Determine the [X, Y] coordinate at the center of the cell enclosing the given text.  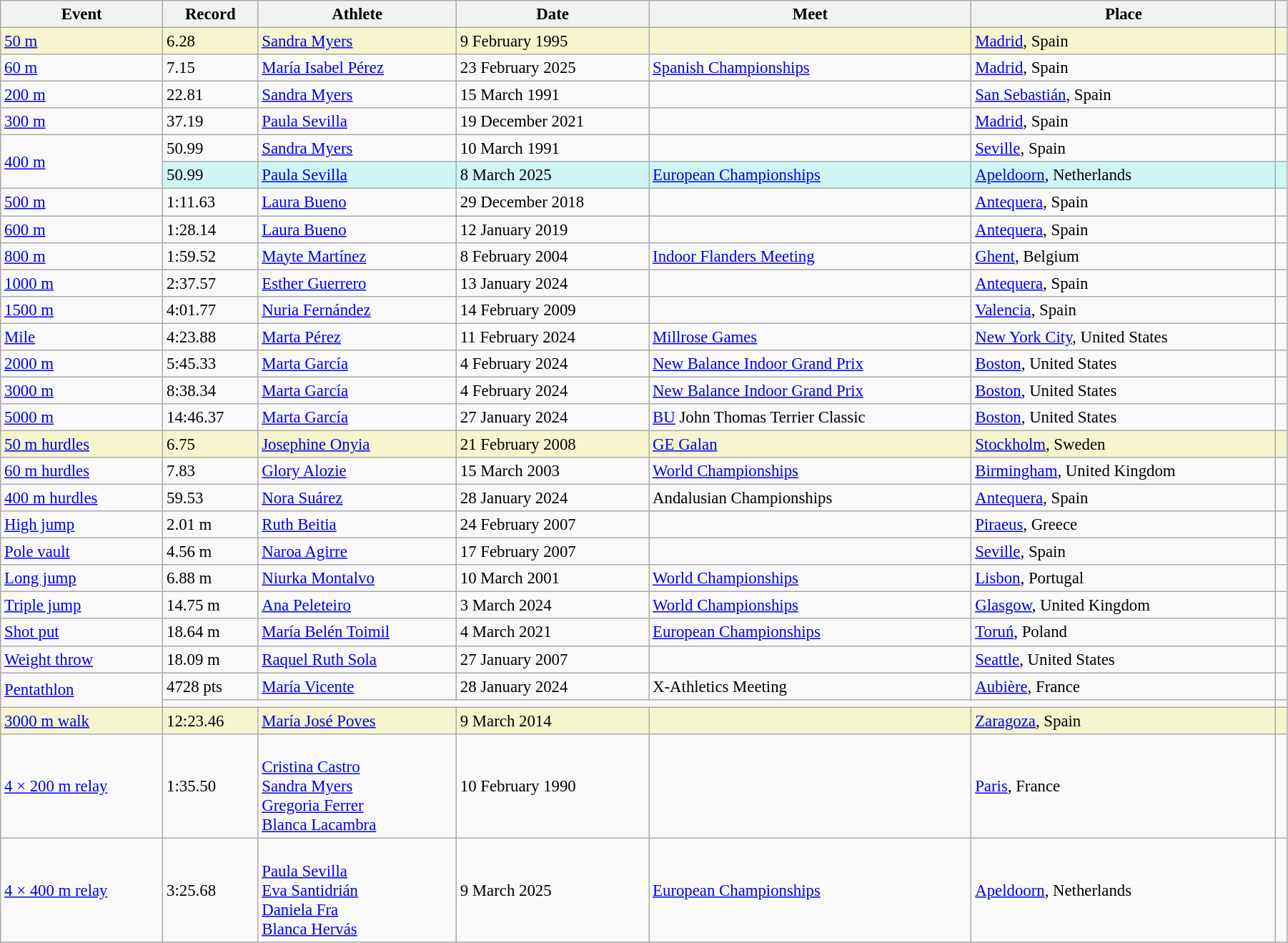
Indoor Flanders Meeting [811, 256]
2:37.57 [210, 283]
24 February 2007 [552, 525]
Stockholm, Sweden [1124, 444]
10 March 1991 [552, 149]
23 February 2025 [552, 68]
10 March 2001 [552, 578]
1:11.63 [210, 202]
Toruń, Poland [1124, 633]
Nuria Fernández [357, 310]
6.28 [210, 41]
Pole vault [81, 552]
Pentathlon [81, 690]
500 m [81, 202]
5:45.33 [210, 364]
Millrose Games [811, 337]
Marta Pérez [357, 337]
Spanish Championships [811, 68]
29 December 2018 [552, 202]
Ruth Beitia [357, 525]
5000 m [81, 418]
4728 pts [210, 686]
2000 m [81, 364]
Piraeus, Greece [1124, 525]
Event [81, 14]
14.75 m [210, 606]
Ghent, Belgium [1124, 256]
800 m [81, 256]
4 March 2021 [552, 633]
4 × 400 m relay [81, 890]
Naroa Agirre [357, 552]
9 March 2025 [552, 890]
Date [552, 14]
GE Galan [811, 444]
Andalusian Championships [811, 498]
Shot put [81, 633]
59.53 [210, 498]
Glory Alozie [357, 471]
María José Poves [357, 721]
14:46.37 [210, 418]
3000 m [81, 390]
María Belén Toimil [357, 633]
Mile [81, 337]
Zaragoza, Spain [1124, 721]
21 February 2008 [552, 444]
9 March 2014 [552, 721]
Seattle, United States [1124, 659]
22.81 [210, 95]
Mayte Martínez [357, 256]
27 January 2024 [552, 418]
1500 m [81, 310]
New York City, United States [1124, 337]
60 m [81, 68]
Birmingham, United Kingdom [1124, 471]
8:38.34 [210, 390]
Weight throw [81, 659]
11 February 2024 [552, 337]
27 January 2007 [552, 659]
50 m [81, 41]
María Isabel Pérez [357, 68]
18.09 m [210, 659]
3 March 2024 [552, 606]
200 m [81, 95]
2.01 m [210, 525]
13 January 2024 [552, 283]
12:23.46 [210, 721]
400 m hurdles [81, 498]
Valencia, Spain [1124, 310]
3:25.68 [210, 890]
15 March 2003 [552, 471]
37.19 [210, 122]
9 February 1995 [552, 41]
Lisbon, Portugal [1124, 578]
Paula SevillaEva SantidriánDaniela FraBlanca Hervás [357, 890]
4:23.88 [210, 337]
Long jump [81, 578]
San Sebastián, Spain [1124, 95]
50 m hurdles [81, 444]
6.88 m [210, 578]
8 February 2004 [552, 256]
8 March 2025 [552, 175]
Esther Guerrero [357, 283]
X-Athletics Meeting [811, 686]
Nora Suárez [357, 498]
1000 m [81, 283]
7.15 [210, 68]
4.56 m [210, 552]
High jump [81, 525]
14 February 2009 [552, 310]
19 December 2021 [552, 122]
Paris, France [1124, 786]
Athlete [357, 14]
1:28.14 [210, 229]
4 × 200 m relay [81, 786]
Raquel Ruth Sola [357, 659]
1:59.52 [210, 256]
1:35.50 [210, 786]
Aubière, France [1124, 686]
Place [1124, 14]
10 February 1990 [552, 786]
Niurka Montalvo [357, 578]
Meet [811, 14]
3000 m walk [81, 721]
Triple jump [81, 606]
Josephine Onyia [357, 444]
12 January 2019 [552, 229]
17 February 2007 [552, 552]
600 m [81, 229]
4:01.77 [210, 310]
60 m hurdles [81, 471]
400 m [81, 162]
6.75 [210, 444]
María Vicente [357, 686]
Cristina CastroSandra MyersGregoria FerrerBlanca Lacambra [357, 786]
Ana Peleteiro [357, 606]
300 m [81, 122]
7.83 [210, 471]
18.64 m [210, 633]
Glasgow, United Kingdom [1124, 606]
15 March 1991 [552, 95]
Record [210, 14]
BU John Thomas Terrier Classic [811, 418]
